Locate the cell with the specified text and output its [X, Y] center coordinate. 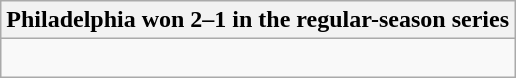
Philadelphia won 2–1 in the regular-season series [258, 20]
